Detect which cell encompasses the target text, then output its (x, y) center coordinate. 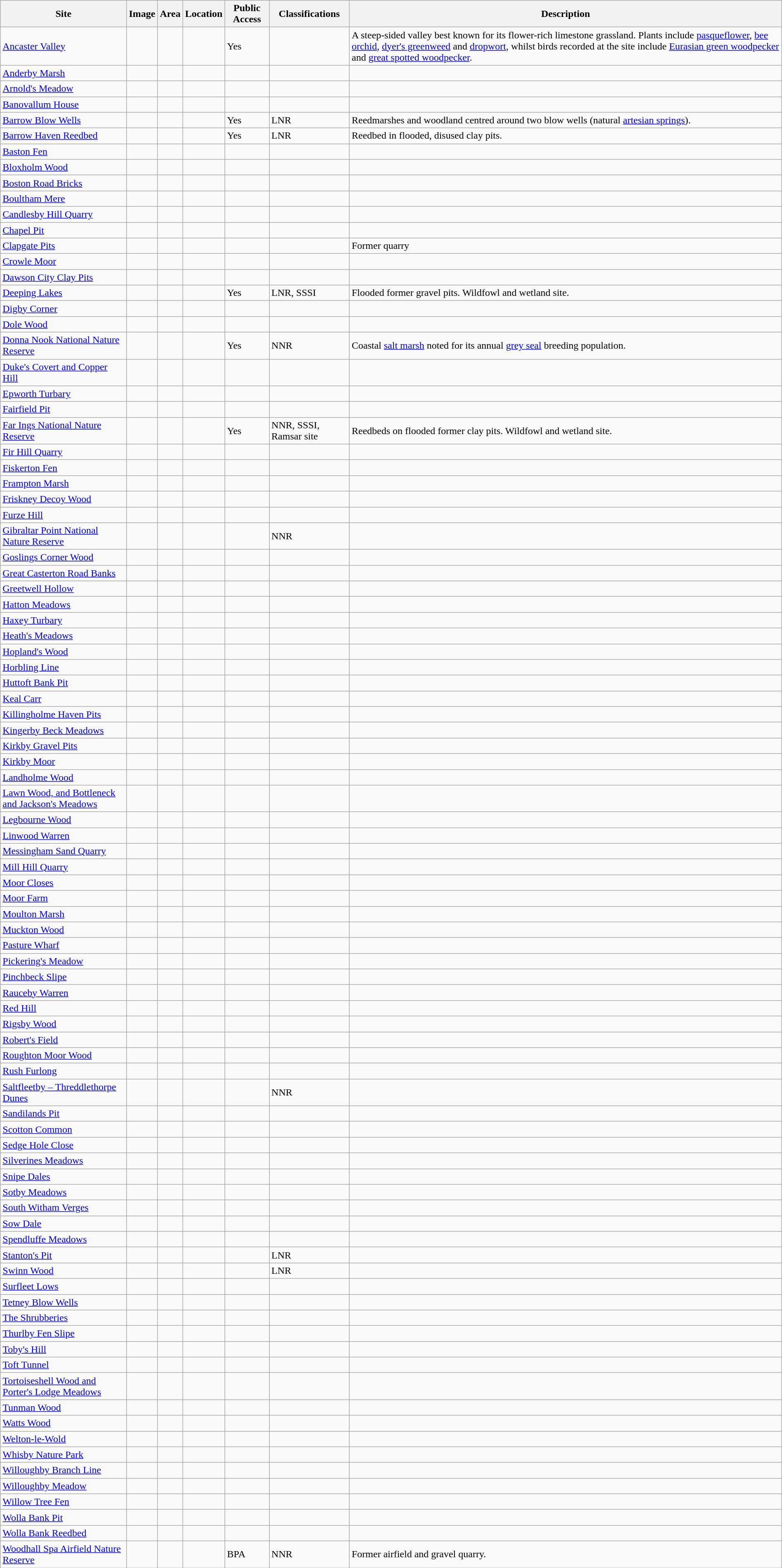
Willow Tree Fen (64, 1502)
Fir Hill Quarry (64, 452)
Furze Hill (64, 515)
Watts Wood (64, 1423)
Kirkby Gravel Pits (64, 746)
Description (565, 14)
Willoughby Meadow (64, 1486)
Crowle Moor (64, 262)
Donna Nook National Nature Reserve (64, 346)
Legbourne Wood (64, 820)
Mill Hill Quarry (64, 867)
Reedmarshes and woodland centred around two blow wells (natural artesian springs). (565, 120)
Anderby Marsh (64, 73)
Swinn Wood (64, 1270)
Killingholme Haven Pits (64, 714)
Greetwell Hollow (64, 589)
Hopland's Wood (64, 652)
Surfleet Lows (64, 1286)
Heath's Meadows (64, 636)
Great Casterton Road Banks (64, 573)
Linwood Warren (64, 836)
Toby's Hill (64, 1349)
Clapgate Pits (64, 246)
Scotton Common (64, 1129)
Boston Road Bricks (64, 183)
BPA (247, 1554)
Baston Fen (64, 151)
Chapel Pit (64, 230)
Flooded former gravel pits. Wildfowl and wetland site. (565, 293)
Location (204, 14)
Messingham Sand Quarry (64, 851)
Friskney Decoy Wood (64, 499)
Rush Furlong (64, 1071)
Tortoiseshell Wood and Porter's Lodge Meadows (64, 1386)
Reedbeds on flooded former clay pits. Wildfowl and wetland site. (565, 431)
Fiskerton Fen (64, 468)
Hatton Meadows (64, 605)
Whisby Nature Park (64, 1455)
Tunman Wood (64, 1407)
Ancaster Valley (64, 46)
Dole Wood (64, 324)
Bloxholm Wood (64, 167)
Deeping Lakes (64, 293)
Woodhall Spa Airfield Nature Reserve (64, 1554)
Rauceby Warren (64, 992)
Dawson City Clay Pits (64, 277)
Landholme Wood (64, 777)
Keal Carr (64, 699)
Public Access (247, 14)
Welton-le-Wold (64, 1439)
Tetney Blow Wells (64, 1302)
Candlesby Hill Quarry (64, 214)
Sow Dale (64, 1223)
Digby Corner (64, 309)
Duke's Covert and Copper Hill (64, 372)
Frampton Marsh (64, 483)
Area (170, 14)
Wolla Bank Reedbed (64, 1533)
Toft Tunnel (64, 1365)
South Witham Verges (64, 1208)
Moulton Marsh (64, 914)
Saltfleetby – Threddlethorpe Dunes (64, 1093)
Sedge Hole Close (64, 1145)
Kirkby Moor (64, 761)
Muckton Wood (64, 930)
Pickering's Meadow (64, 961)
Image (142, 14)
Barrow Blow Wells (64, 120)
Pinchbeck Slipe (64, 977)
Classifications (309, 14)
Spendluffe Meadows (64, 1239)
Thurlby Fen Slipe (64, 1334)
Moor Farm (64, 898)
Robert's Field (64, 1039)
LNR, SSSI (309, 293)
Wolla Bank Pit (64, 1517)
Far Ings National Nature Reserve (64, 431)
Roughton Moor Wood (64, 1056)
Barrow Haven Reedbed (64, 136)
Willoughby Branch Line (64, 1470)
Kingerby Beck Meadows (64, 730)
Gibraltar Point National Nature Reserve (64, 536)
Horbling Line (64, 667)
Arnold's Meadow (64, 89)
The Shrubberies (64, 1318)
Site (64, 14)
Snipe Dales (64, 1176)
Reedbed in flooded, disused clay pits. (565, 136)
Rigsby Wood (64, 1024)
Fairfield Pit (64, 409)
Former airfield and gravel quarry. (565, 1554)
Coastal salt marsh noted for its annual grey seal breeding population. (565, 346)
Red Hill (64, 1008)
Haxey Turbary (64, 620)
Stanton's Pit (64, 1255)
Sandilands Pit (64, 1114)
Goslings Corner Wood (64, 557)
Banovallum House (64, 104)
Silverines Meadows (64, 1161)
NNR, SSSI, Ramsar site (309, 431)
Lawn Wood, and Bottleneck and Jackson's Meadows (64, 799)
Sotby Meadows (64, 1192)
Epworth Turbary (64, 394)
Huttoft Bank Pit (64, 683)
Former quarry (565, 246)
Moor Closes (64, 883)
Boultham Mere (64, 198)
Pasture Wharf (64, 945)
